Output the (x, y) coordinate of the center of the cell containing the given text.  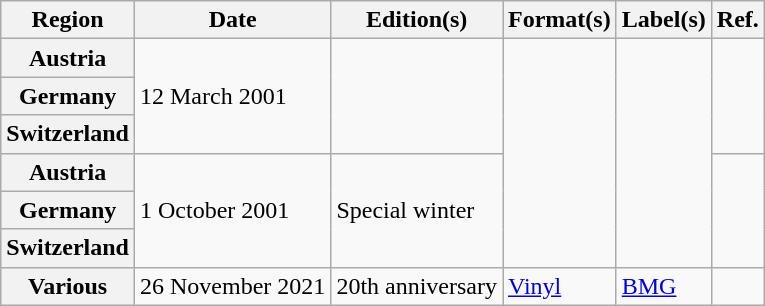
1 October 2001 (232, 210)
Vinyl (560, 286)
20th anniversary (417, 286)
12 March 2001 (232, 96)
Format(s) (560, 20)
Various (68, 286)
Special winter (417, 210)
Label(s) (664, 20)
Date (232, 20)
BMG (664, 286)
Ref. (738, 20)
Edition(s) (417, 20)
Region (68, 20)
26 November 2021 (232, 286)
